Locate the cell with the specified text and output its [X, Y] center coordinate. 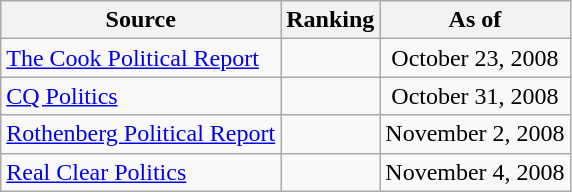
CQ Politics [141, 96]
November 4, 2008 [475, 172]
Rothenberg Political Report [141, 134]
Ranking [330, 20]
Real Clear Politics [141, 172]
November 2, 2008 [475, 134]
October 31, 2008 [475, 96]
The Cook Political Report [141, 58]
October 23, 2008 [475, 58]
As of [475, 20]
Source [141, 20]
